Scan for the cell matching the given text and deliver its (X, Y) coordinate at center. 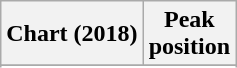
Chart (2018) (72, 34)
Peakposition (189, 34)
